Determine the [X, Y] coordinate at the center of the cell enclosing the given text.  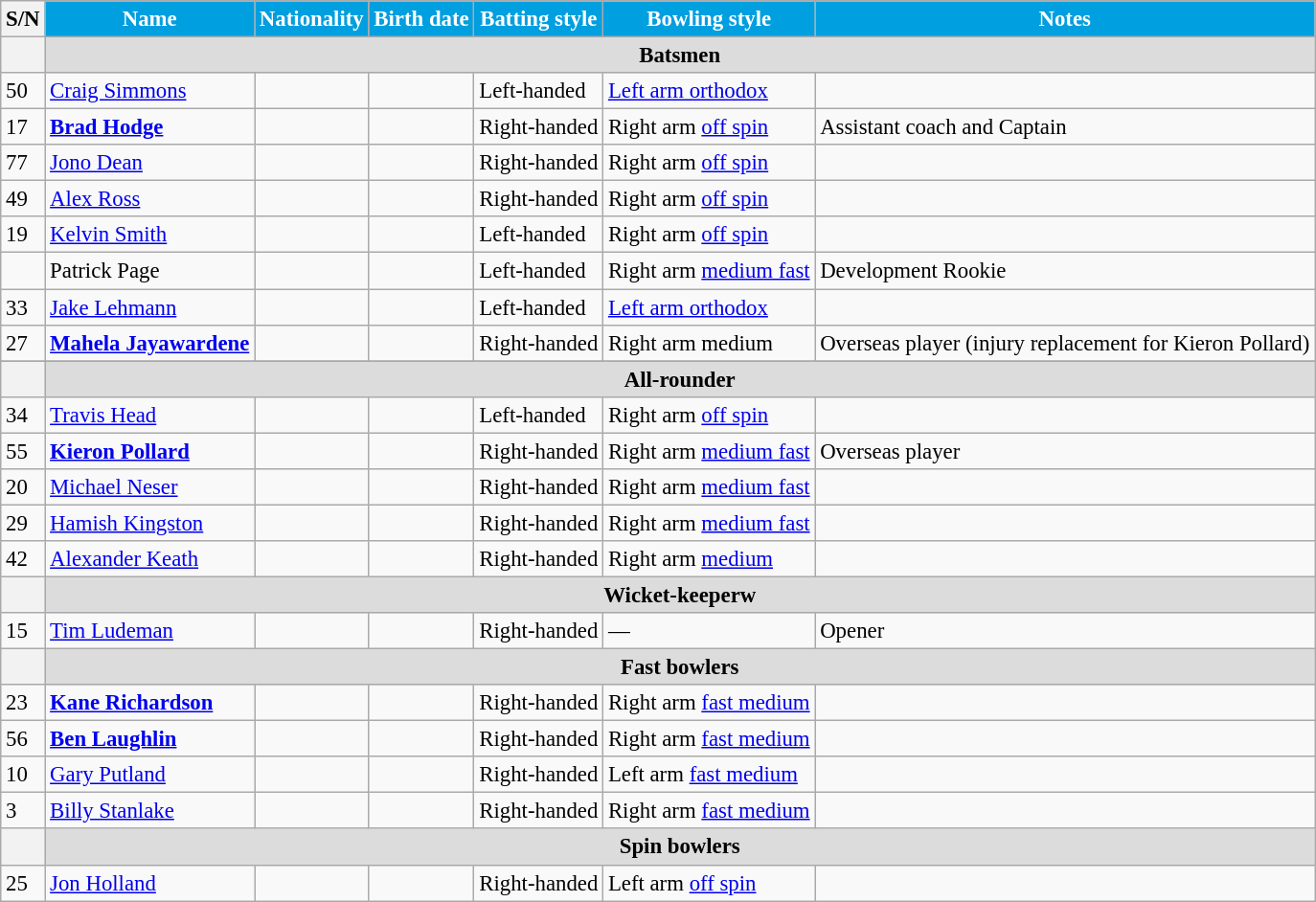
Left arm fast medium [709, 775]
17 [23, 127]
10 [23, 775]
Jon Holland [149, 883]
56 [23, 739]
Fast bowlers [680, 667]
Assistant coach and Captain [1065, 127]
Kieron Pollard [149, 451]
25 [23, 883]
Birth date [421, 19]
50 [23, 91]
3 [23, 811]
Overseas player (injury replacement for Kieron Pollard) [1065, 343]
Kelvin Smith [149, 235]
Michael Neser [149, 487]
Mahela Jayawardene [149, 343]
Nationality [312, 19]
15 [23, 631]
Kane Richardson [149, 703]
S/N [23, 19]
49 [23, 199]
Bowling style [709, 19]
20 [23, 487]
All-rounder [680, 379]
33 [23, 307]
Patrick Page [149, 271]
Travis Head [149, 415]
27 [23, 343]
Alex Ross [149, 199]
Tim Ludeman [149, 631]
55 [23, 451]
Opener [1065, 631]
29 [23, 523]
77 [23, 163]
Spin bowlers [680, 847]
Gary Putland [149, 775]
Notes [1065, 19]
Development Rookie [1065, 271]
Overseas player [1065, 451]
Craig Simmons [149, 91]
Billy Stanlake [149, 811]
Brad Hodge [149, 127]
19 [23, 235]
Alexander Keath [149, 559]
— [709, 631]
Name [149, 19]
42 [23, 559]
23 [23, 703]
Ben Laughlin [149, 739]
Jake Lehmann [149, 307]
Batting style [538, 19]
Wicket-keeperw [680, 595]
Left arm off spin [709, 883]
Batsmen [680, 56]
Jono Dean [149, 163]
Hamish Kingston [149, 523]
34 [23, 415]
